Identify which cell holds the provided text, then report its [X, Y] central coordinate. 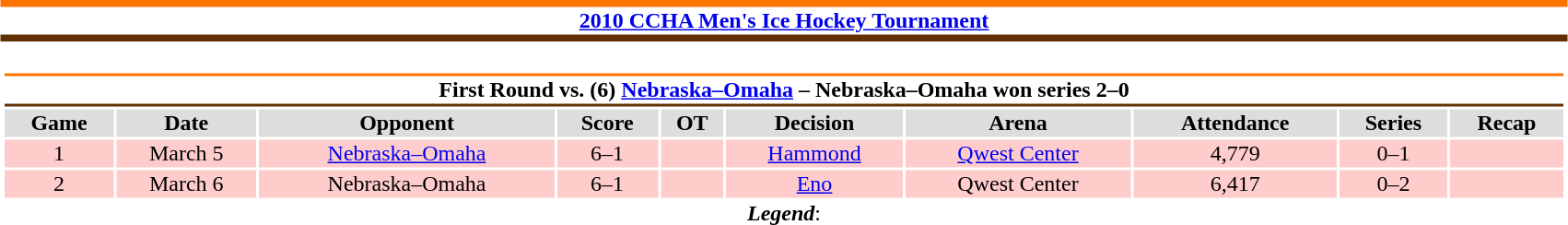
Hammond [814, 154]
2 [59, 184]
Series [1394, 123]
Opponent [407, 123]
2010 CCHA Men's Ice Hockey Tournament [784, 20]
4,779 [1235, 154]
Attendance [1235, 123]
Eno [814, 184]
1 [59, 154]
Score [606, 123]
6,417 [1235, 184]
0–1 [1394, 154]
Date [186, 123]
OT [693, 123]
First Round vs. (6) Nebraska–Omaha – Nebraska–Omaha won series 2–0 [783, 90]
March 5 [186, 154]
March 6 [186, 184]
Decision [814, 123]
0–2 [1394, 184]
Recap [1507, 123]
Game [59, 123]
Arena [1017, 123]
